Output the (X, Y) coordinate of the center of the cell containing the given text.  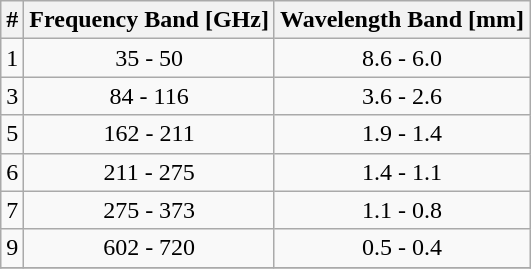
162 - 211 (150, 134)
35 - 50 (150, 58)
1.4 - 1.1 (402, 172)
84 - 116 (150, 96)
602 - 720 (150, 248)
# (12, 20)
1.1 - 0.8 (402, 210)
1 (12, 58)
1.9 - 1.4 (402, 134)
7 (12, 210)
8.6 - 6.0 (402, 58)
9 (12, 248)
275 - 373 (150, 210)
3.6 - 2.6 (402, 96)
6 (12, 172)
Frequency Band [GHz] (150, 20)
0.5 - 0.4 (402, 248)
Wavelength Band [mm] (402, 20)
5 (12, 134)
3 (12, 96)
211 - 275 (150, 172)
